Identify which cell holds the provided text, then report its [X, Y] central coordinate. 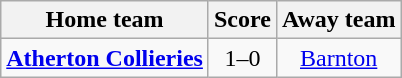
1–0 [242, 58]
Atherton Collieries [105, 58]
Score [242, 20]
Away team [338, 20]
Home team [105, 20]
Barnton [338, 58]
